From the cell containing the given text, extract its center point as (x, y) coordinate. 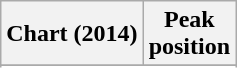
Peakposition (189, 34)
Chart (2014) (72, 34)
